Identify which cell holds the provided text, then report its (X, Y) central coordinate. 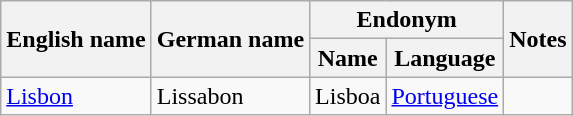
Language (445, 58)
Lisboa (348, 96)
Notes (538, 39)
Endonym (407, 20)
Lisbon (76, 96)
English name (76, 39)
Name (348, 58)
German name (230, 39)
Lissabon (230, 96)
Portuguese (445, 96)
